Output the [X, Y] coordinate of the center of the cell containing the given text.  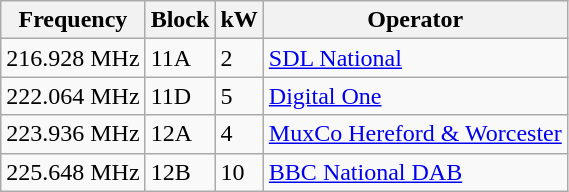
kW [239, 20]
216.928 MHz [73, 58]
Frequency [73, 20]
BBC National DAB [415, 172]
Digital One [415, 96]
12B [180, 172]
MuxCo Hereford & Worcester [415, 134]
222.064 MHz [73, 96]
4 [239, 134]
225.648 MHz [73, 172]
Operator [415, 20]
10 [239, 172]
SDL National [415, 58]
2 [239, 58]
5 [239, 96]
11A [180, 58]
Block [180, 20]
223.936 MHz [73, 134]
11D [180, 96]
12A [180, 134]
